Search for the cell housing the specified text and yield its [x, y] center coordinate. 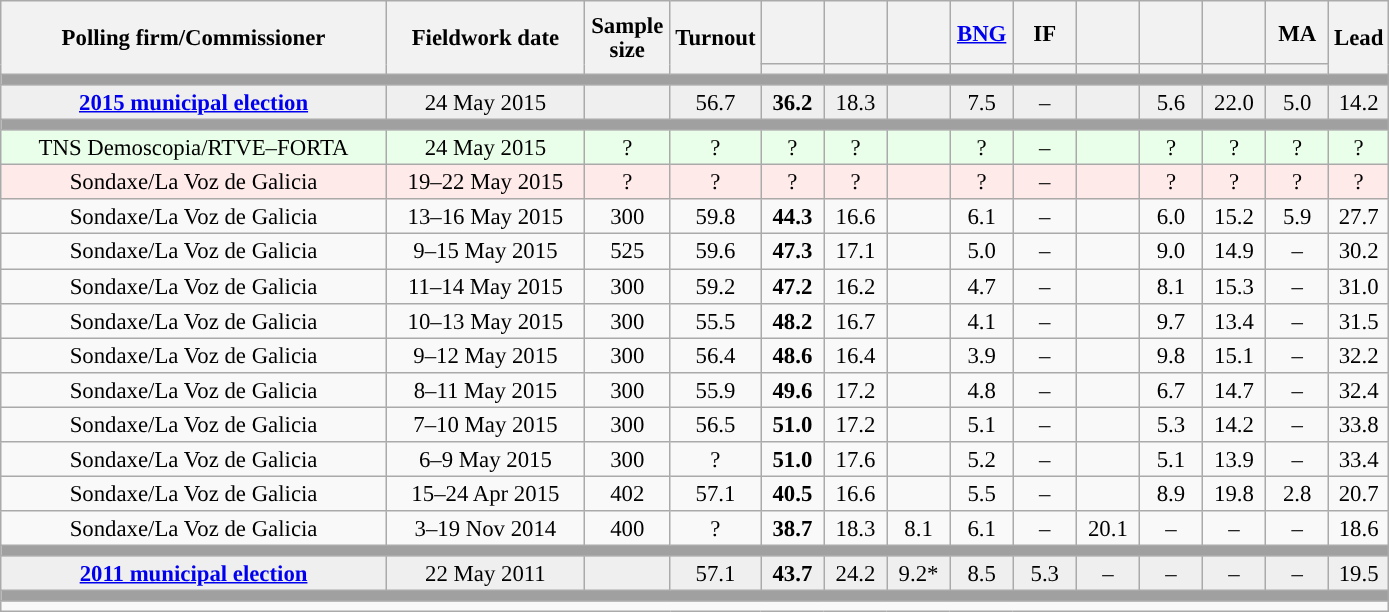
38.7 [792, 528]
22.0 [1234, 102]
27.7 [1359, 218]
15.2 [1234, 218]
13.9 [1234, 460]
Turnout [716, 38]
400 [627, 528]
19.5 [1359, 574]
55.5 [716, 320]
33.4 [1359, 460]
31.0 [1359, 286]
44.3 [792, 218]
MA [1298, 32]
33.8 [1359, 424]
48.6 [792, 356]
2011 municipal election [194, 574]
59.8 [716, 218]
48.2 [792, 320]
13–16 May 2015 [485, 218]
40.5 [792, 494]
525 [627, 252]
14.9 [1234, 252]
8–11 May 2015 [485, 390]
10–13 May 2015 [485, 320]
47.3 [792, 252]
8.5 [982, 574]
16.4 [856, 356]
16.7 [856, 320]
56.5 [716, 424]
13.4 [1234, 320]
55.9 [716, 390]
20.1 [1108, 528]
9.0 [1170, 252]
7.5 [982, 102]
32.2 [1359, 356]
31.5 [1359, 320]
19–22 May 2015 [485, 182]
402 [627, 494]
Polling firm/Commissioner [194, 38]
4.7 [982, 286]
6.7 [1170, 390]
47.2 [792, 286]
15–24 Apr 2015 [485, 494]
4.8 [982, 390]
43.7 [792, 574]
6.0 [1170, 218]
20.7 [1359, 494]
15.1 [1234, 356]
15.3 [1234, 286]
49.6 [792, 390]
6–9 May 2015 [485, 460]
7–10 May 2015 [485, 424]
56.4 [716, 356]
3–19 Nov 2014 [485, 528]
17.6 [856, 460]
TNS Demoscopia/RTVE–FORTA [194, 148]
5.9 [1298, 218]
11–14 May 2015 [485, 286]
14.7 [1234, 390]
56.7 [716, 102]
Lead [1359, 38]
2015 municipal election [194, 102]
59.6 [716, 252]
9.8 [1170, 356]
16.2 [856, 286]
5.5 [982, 494]
22 May 2011 [485, 574]
3.9 [982, 356]
9–15 May 2015 [485, 252]
IF [1044, 32]
18.6 [1359, 528]
24.2 [856, 574]
2.8 [1298, 494]
59.2 [716, 286]
36.2 [792, 102]
4.1 [982, 320]
BNG [982, 32]
Sample size [627, 38]
5.6 [1170, 102]
19.8 [1234, 494]
9–12 May 2015 [485, 356]
32.4 [1359, 390]
Fieldwork date [485, 38]
9.7 [1170, 320]
17.1 [856, 252]
9.2* [918, 574]
5.2 [982, 460]
8.9 [1170, 494]
30.2 [1359, 252]
